Determine the [X, Y] coordinate at the center of the cell enclosing the given text.  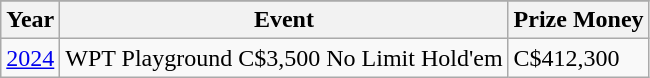
WPT Playground C$3,500 No Limit Hold'em [284, 58]
Year [30, 20]
C$412,300 [578, 58]
2024 [30, 58]
Event [284, 20]
Prize Money [578, 20]
